Provide the (X, Y) coordinate of the cell's center where the given text is located.  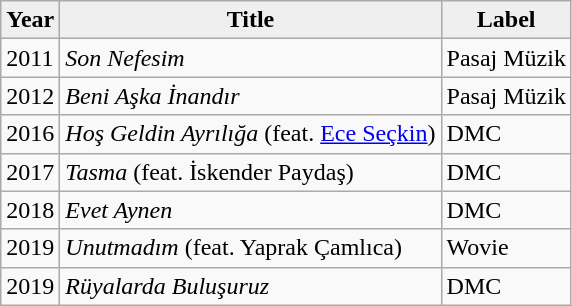
Label (506, 20)
Son Nefesim (250, 58)
Year (30, 20)
2011 (30, 58)
2017 (30, 172)
2016 (30, 134)
Unutmadım (feat. Yaprak Çamlıca) (250, 248)
2012 (30, 96)
Title (250, 20)
Beni Aşka İnandır (250, 96)
2018 (30, 210)
Rüyalarda Buluşuruz (250, 286)
Hoş Geldin Ayrılığa (feat. Ece Seçkin) (250, 134)
Wovie (506, 248)
Tasma (feat. İskender Paydaş) (250, 172)
Evet Aynen (250, 210)
